Extract the [x, y] coordinate from the center of the cell holding the provided text.  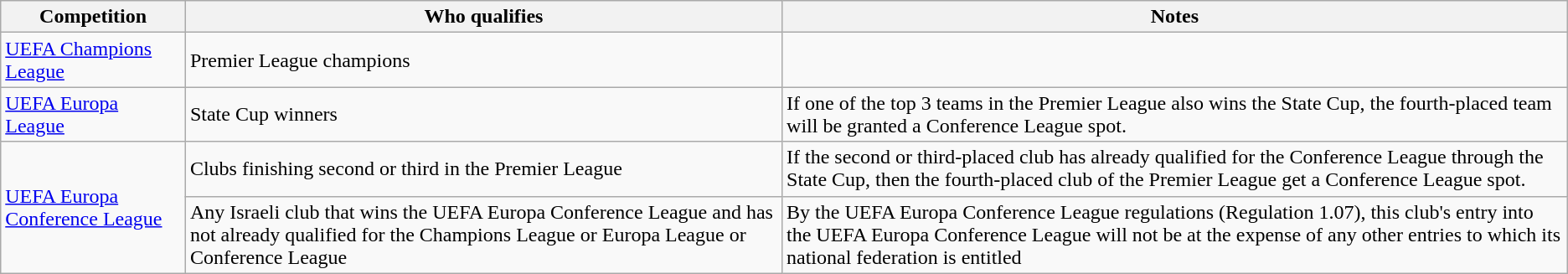
UEFA Europa Conference League [94, 208]
Premier League champions [483, 60]
UEFA Champions League [94, 60]
Competition [94, 17]
UEFA Europa League [94, 114]
Who qualifies [483, 17]
Notes [1175, 17]
If one of the top 3 teams in the Premier League also wins the State Cup, the fourth-placed team will be granted a Conference League spot. [1175, 114]
State Cup winners [483, 114]
Clubs finishing second or third in the Premier League [483, 169]
